Locate the cell with the specified text and output its [X, Y] center coordinate. 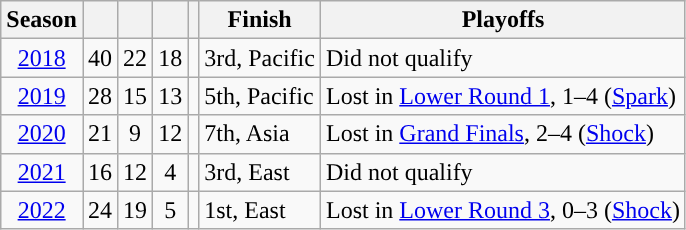
2018 [42, 58]
4 [170, 172]
19 [136, 210]
15 [136, 96]
Lost in Lower Round 3, 0–3 (Shock) [502, 210]
2021 [42, 172]
21 [100, 134]
24 [100, 210]
2022 [42, 210]
16 [100, 172]
18 [170, 58]
Finish [260, 20]
2019 [42, 96]
5 [170, 210]
1st, East [260, 210]
3rd, East [260, 172]
40 [100, 58]
28 [100, 96]
7th, Asia [260, 134]
13 [170, 96]
9 [136, 134]
3rd, Pacific [260, 58]
Lost in Lower Round 1, 1–4 (Spark) [502, 96]
Season [42, 20]
5th, Pacific [260, 96]
22 [136, 58]
2020 [42, 134]
Playoffs [502, 20]
Lost in Grand Finals, 2–4 (Shock) [502, 134]
